Extract the (x, y) coordinate from the center of the cell holding the provided text.  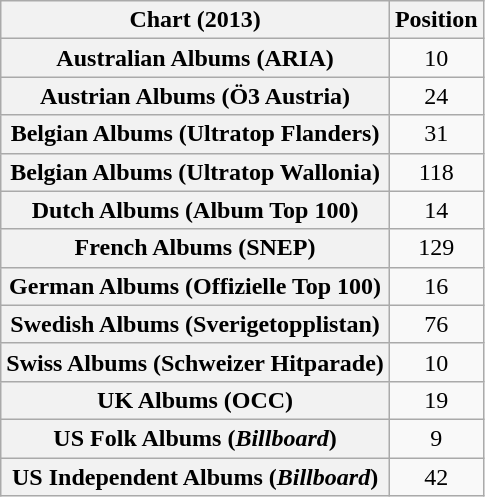
Dutch Albums (Album Top 100) (196, 210)
Australian Albums (ARIA) (196, 58)
Position (436, 20)
Chart (2013) (196, 20)
14 (436, 210)
16 (436, 286)
24 (436, 96)
Swedish Albums (Sverigetopplistan) (196, 324)
UK Albums (OCC) (196, 400)
Belgian Albums (Ultratop Flanders) (196, 134)
French Albums (SNEP) (196, 248)
19 (436, 400)
Belgian Albums (Ultratop Wallonia) (196, 172)
German Albums (Offizielle Top 100) (196, 286)
118 (436, 172)
9 (436, 438)
129 (436, 248)
42 (436, 477)
US Independent Albums (Billboard) (196, 477)
US Folk Albums (Billboard) (196, 438)
Austrian Albums (Ö3 Austria) (196, 96)
Swiss Albums (Schweizer Hitparade) (196, 362)
31 (436, 134)
76 (436, 324)
